Detect which cell encompasses the target text, then output its [x, y] center coordinate. 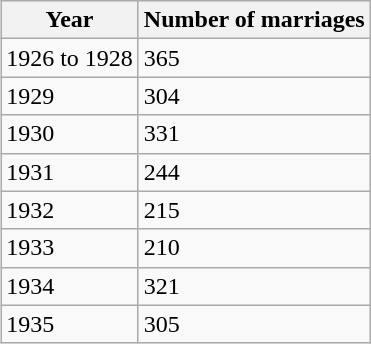
1933 [70, 248]
244 [254, 172]
1934 [70, 286]
305 [254, 324]
1932 [70, 210]
Year [70, 20]
1929 [70, 96]
331 [254, 134]
321 [254, 286]
365 [254, 58]
1931 [70, 172]
Number of marriages [254, 20]
1930 [70, 134]
215 [254, 210]
1926 to 1928 [70, 58]
210 [254, 248]
304 [254, 96]
1935 [70, 324]
